Output the (x, y) coordinate of the center of the cell containing the given text.  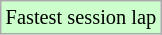
Fastest session lap (81, 17)
